Pinpoint the cell where the given text exists, returning its (X, Y) midpoint coordinate. 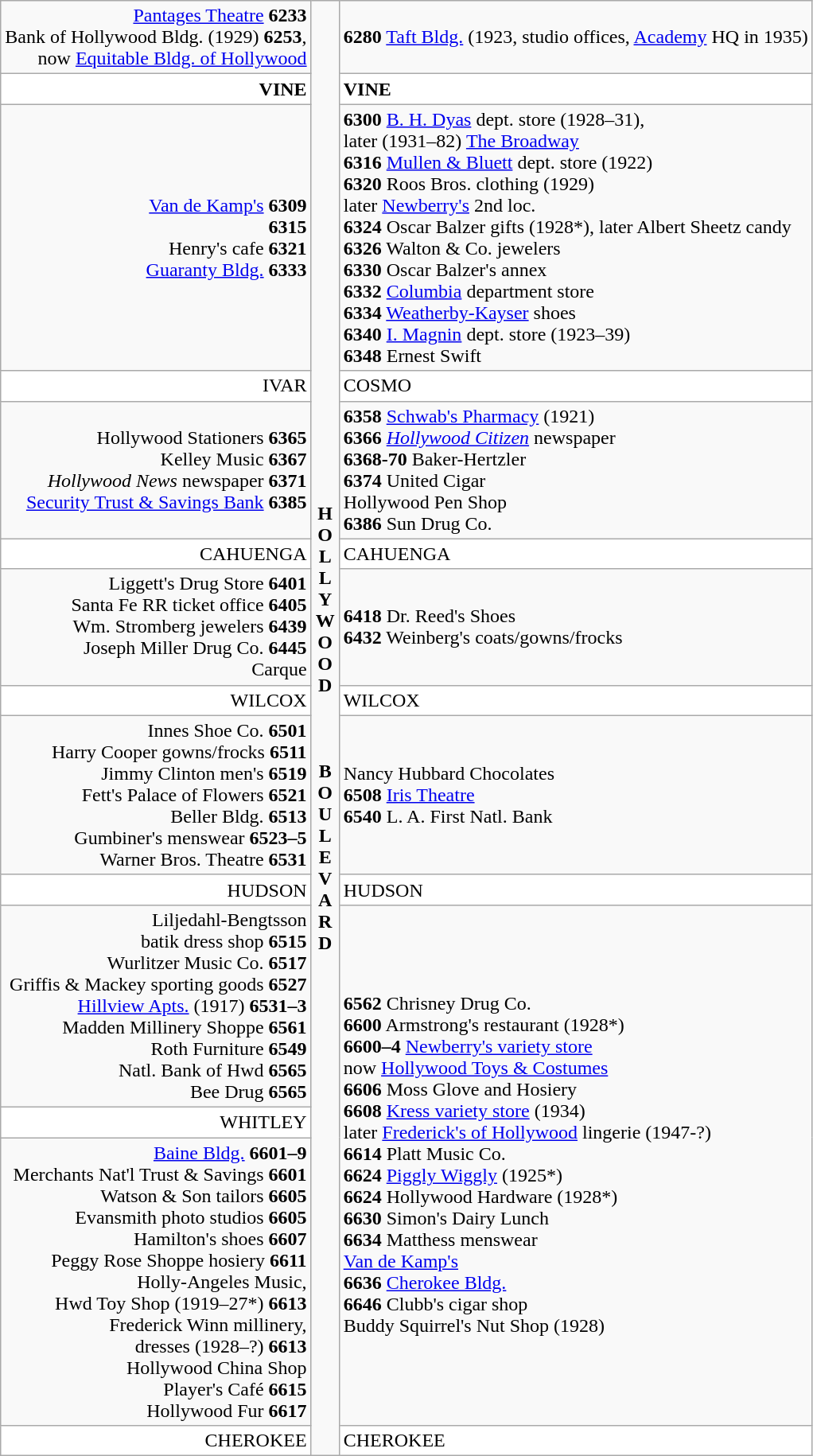
Pantages Theatre 6233 Bank of Hollywood Bldg. (1929) 6253,now Equitable Bldg. of Hollywood (156, 37)
Nancy Hubbard Chocolates6508 Iris Theatre6540 L. A. First Natl. Bank (576, 795)
HOLLYWOODBOULEVARD (325, 729)
Hollywood Stationers 6365Kelley Music 6367Hollywood News newspaper 6371Security Trust & Savings Bank 6385 (156, 469)
WHITLEY (156, 1122)
IVAR (156, 386)
Liggett's Drug Store 6401Santa Fe RR ticket office 6405Wm. Stromberg jewelers 6439Joseph Miller Drug Co. 6445Carque (156, 627)
COSMO (576, 386)
6358 Schwab's Pharmacy (1921)6366 Hollywood Citizen newspaper6368-70 Baker-Hertzler6374 United Cigar Hollywood Pen Shop6386 Sun Drug Co. (576, 469)
Van de Kamp's 6309 6315Henry's cafe 6321Guaranty Bldg. 6333 (156, 237)
6418 Dr. Reed's Shoes6432 Weinberg's coats/gowns/frocks (576, 627)
6280 Taft Bldg. (1923, studio offices, Academy HQ in 1935) (576, 37)
